Return the (x, y) coordinate for the center point of the cell that contains the specified text.  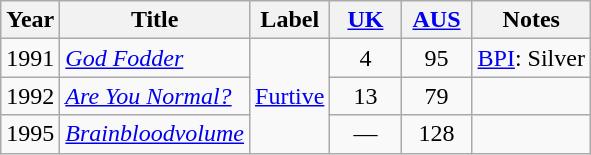
Are You Normal? (155, 96)
13 (366, 96)
God Fodder (155, 58)
95 (436, 58)
Title (155, 20)
79 (436, 96)
BPI: Silver (531, 58)
UK (366, 20)
AUS (436, 20)
1992 (30, 96)
Year (30, 20)
Notes (531, 20)
4 (366, 58)
— (366, 134)
Furtive (290, 96)
1995 (30, 134)
Label (290, 20)
1991 (30, 58)
Brainbloodvolume (155, 134)
128 (436, 134)
